Pinpoint the cell where the given text exists, returning its (x, y) midpoint coordinate. 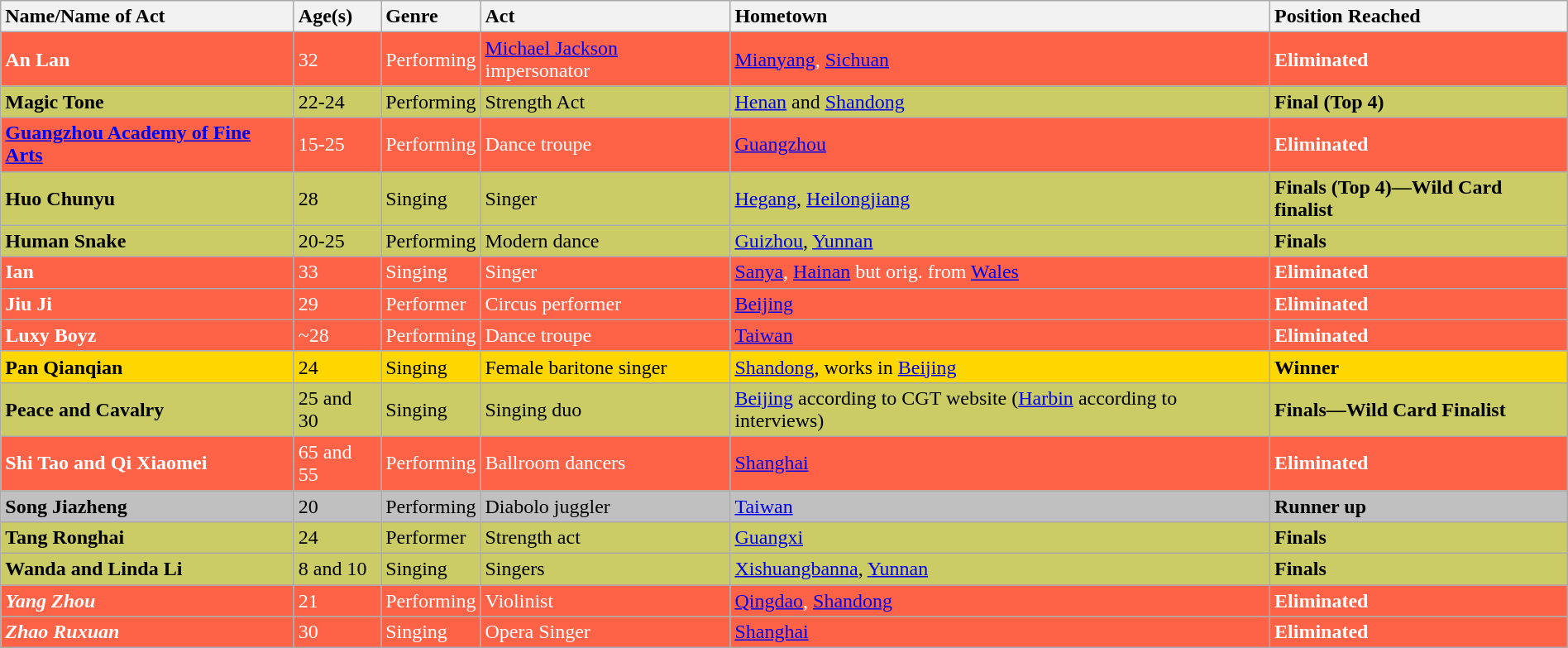
Michael Jackson impersonator (605, 60)
Mianyang, Sichuan (1001, 60)
Genre (431, 17)
Singing duo (605, 409)
Finals (Top 4)—Wild Card finalist (1419, 199)
Shandong, works in Beijing (1001, 367)
Magic Tone (147, 102)
Luxy Boyz (147, 335)
Guangzhou Academy of Fine Arts (147, 144)
Guangxi (1001, 538)
15-25 (337, 144)
21 (337, 601)
Jiu Ji (147, 304)
Hegang, Heilongjiang (1001, 199)
20 (337, 506)
Xishuangbanna, Yunnan (1001, 569)
33 (337, 272)
Human Snake (147, 241)
Diabolo juggler (605, 506)
Sanya, Hainan but orig. from Wales (1001, 272)
28 (337, 199)
Modern dance (605, 241)
65 and 55 (337, 463)
8 and 10 (337, 569)
Singers (605, 569)
Opera Singer (605, 632)
Pan Qianqian (147, 367)
Violinist (605, 601)
Winner (1419, 367)
Hometown (1001, 17)
Name/Name of Act (147, 17)
30 (337, 632)
Song Jiazheng (147, 506)
~28 (337, 335)
Age(s) (337, 17)
Runner up (1419, 506)
Zhao Ruxuan (147, 632)
32 (337, 60)
25 and 30 (337, 409)
Huo Chunyu (147, 199)
Yang Zhou (147, 601)
Ballroom dancers (605, 463)
20-25 (337, 241)
Finals—Wild Card Finalist (1419, 409)
Beijing (1001, 304)
Beijing according to CGT website (Harbin according to interviews) (1001, 409)
Guizhou, Yunnan (1001, 241)
Female baritone singer (605, 367)
Henan and Shandong (1001, 102)
Strength Act (605, 102)
29 (337, 304)
Final (Top 4) (1419, 102)
Ian (147, 272)
Position Reached (1419, 17)
Shi Tao and Qi Xiaomei (147, 463)
An Lan (147, 60)
Qingdao, Shandong (1001, 601)
Circus performer (605, 304)
Guangzhou (1001, 144)
Strength act (605, 538)
22-24 (337, 102)
Act (605, 17)
Peace and Cavalry (147, 409)
Wanda and Linda Li (147, 569)
Tang Ronghai (147, 538)
